From the cell containing the given text, extract its center point as (X, Y) coordinate. 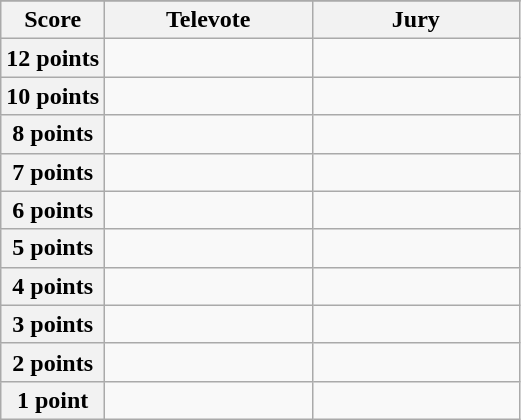
Televote (209, 20)
6 points (53, 210)
1 point (53, 400)
5 points (53, 248)
8 points (53, 134)
10 points (53, 96)
7 points (53, 172)
2 points (53, 362)
Jury (416, 20)
12 points (53, 58)
4 points (53, 286)
3 points (53, 324)
Score (53, 20)
